Return (X, Y) of the center of cell containing provided text 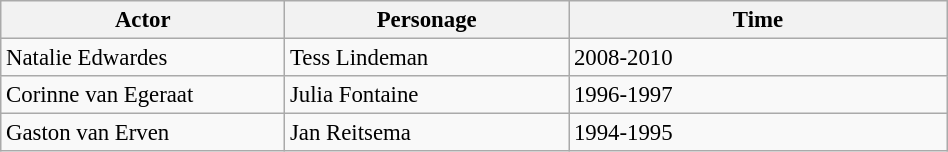
Time (758, 20)
Corinne van Egeraat (143, 95)
Gaston van Erven (143, 133)
Jan Reitsema (427, 133)
Julia Fontaine (427, 95)
Natalie Edwardes (143, 58)
Tess Lindeman (427, 58)
1994-1995 (758, 133)
Personage (427, 20)
1996-1997 (758, 95)
Actor (143, 20)
2008-2010 (758, 58)
